From the cell containing the given text, extract its center point as (X, Y) coordinate. 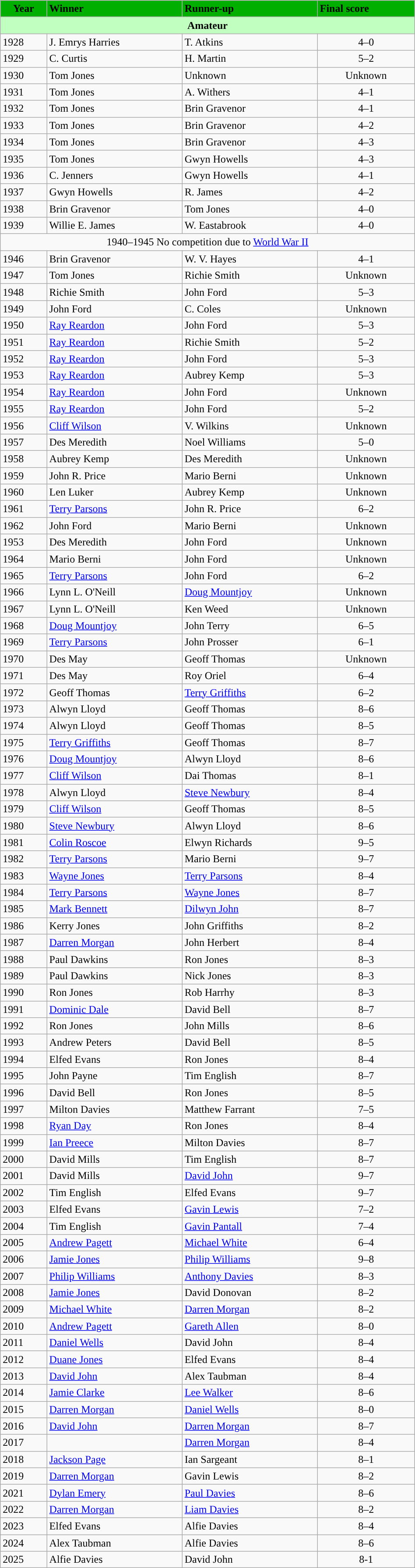
2018 (24, 1459)
1992 (24, 1026)
Roy Oriel (250, 676)
2008 (24, 1293)
2000 (24, 1159)
1984 (24, 892)
2017 (24, 1443)
Dai Thomas (250, 776)
2004 (24, 1226)
2014 (24, 1393)
1977 (24, 776)
Len Luker (115, 492)
1968 (24, 626)
Dilwyn John (250, 909)
1952 (24, 359)
1954 (24, 392)
V. Wilkins (250, 425)
Jackson Page (115, 1459)
1998 (24, 1126)
Lee Walker (250, 1393)
1980 (24, 826)
1957 (24, 442)
1936 (24, 175)
Mark Bennett (115, 909)
1947 (24, 276)
1975 (24, 743)
1996 (24, 1093)
2012 (24, 1359)
Dylan Emery (115, 1493)
R. James (250, 192)
1939 (24, 226)
Elwyn Richards (250, 842)
Final score (366, 9)
1938 (24, 209)
1982 (24, 859)
Paul Davies (250, 1493)
1933 (24, 125)
1993 (24, 1043)
1981 (24, 842)
2007 (24, 1276)
1976 (24, 759)
8-1 (366, 1560)
1969 (24, 642)
1986 (24, 926)
2016 (24, 1426)
C. Curtis (115, 59)
Liam Davies (250, 1509)
1960 (24, 492)
C. Jenners (115, 175)
2023 (24, 1526)
Noel Williams (250, 442)
1988 (24, 959)
1961 (24, 509)
W. Eastabrook (250, 226)
1970 (24, 659)
1989 (24, 976)
2024 (24, 1543)
1932 (24, 109)
Ian Sargeant (250, 1459)
Kerry Jones (115, 926)
1931 (24, 92)
John Mills (250, 1026)
1928 (24, 42)
1983 (24, 876)
Nick Jones (250, 976)
Winner (115, 9)
1958 (24, 459)
1937 (24, 192)
Amateur (207, 25)
2022 (24, 1509)
Duane Jones (115, 1359)
1948 (24, 292)
John Prosser (250, 642)
1955 (24, 409)
Dominic Dale (115, 1009)
2010 (24, 1326)
Ken Weed (250, 609)
1987 (24, 942)
Anthony Davies (250, 1276)
2001 (24, 1176)
Rob Harrhy (250, 992)
1967 (24, 609)
6–5 (366, 626)
Andrew Peters (115, 1043)
1972 (24, 692)
Gavin Pantall (250, 1226)
Willie E. James (115, 226)
1929 (24, 59)
5–0 (366, 442)
C. Coles (250, 309)
Matthew Farrant (250, 1109)
Ryan Day (115, 1126)
1934 (24, 142)
Colin Roscoe (115, 842)
1966 (24, 592)
1974 (24, 726)
7–4 (366, 1226)
1973 (24, 709)
2011 (24, 1343)
2006 (24, 1259)
Year (24, 9)
J. Emrys Harries (115, 42)
1930 (24, 75)
9–5 (366, 842)
1991 (24, 1009)
1949 (24, 309)
Gareth Allen (250, 1326)
2021 (24, 1493)
7–5 (366, 1109)
2013 (24, 1376)
1985 (24, 909)
1950 (24, 326)
6–1 (366, 642)
John Payne (115, 1076)
1946 (24, 259)
1959 (24, 475)
Runner-up (250, 9)
David Donovan (250, 1293)
1971 (24, 676)
2009 (24, 1310)
2025 (24, 1560)
2005 (24, 1242)
7–2 (366, 1209)
2015 (24, 1409)
1940–1945 No competition due to World War II (207, 242)
9–8 (366, 1259)
1979 (24, 809)
1978 (24, 793)
1995 (24, 1076)
Ian Preece (115, 1143)
Jamie Clarke (115, 1393)
H. Martin (250, 59)
A. Withers (250, 92)
1964 (24, 559)
1962 (24, 526)
1951 (24, 342)
John Herbert (250, 942)
John Terry (250, 626)
1956 (24, 425)
2003 (24, 1209)
1997 (24, 1109)
1935 (24, 159)
1965 (24, 576)
1994 (24, 1059)
T. Atkins (250, 42)
2019 (24, 1476)
2002 (24, 1193)
1999 (24, 1143)
W. V. Hayes (250, 259)
John Griffiths (250, 926)
1990 (24, 992)
